Scan for the cell matching the given text and deliver its [x, y] coordinate at center. 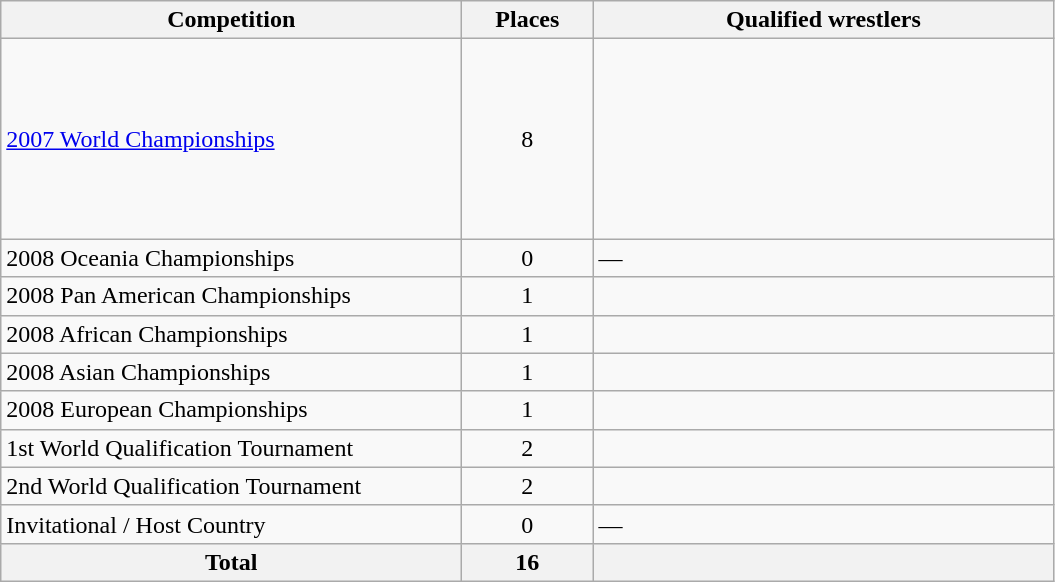
2008 African Championships [232, 334]
16 [528, 562]
Qualified wrestlers [824, 20]
2008 Pan American Championships [232, 296]
2007 World Championships [232, 139]
Competition [232, 20]
Total [232, 562]
Invitational / Host Country [232, 524]
2008 European Championships [232, 410]
2nd World Qualification Tournament [232, 486]
Places [528, 20]
1st World Qualification Tournament [232, 448]
8 [528, 139]
2008 Asian Championships [232, 372]
2008 Oceania Championships [232, 258]
